Return the [X, Y] coordinate for the center point of the cell that contains the specified text.  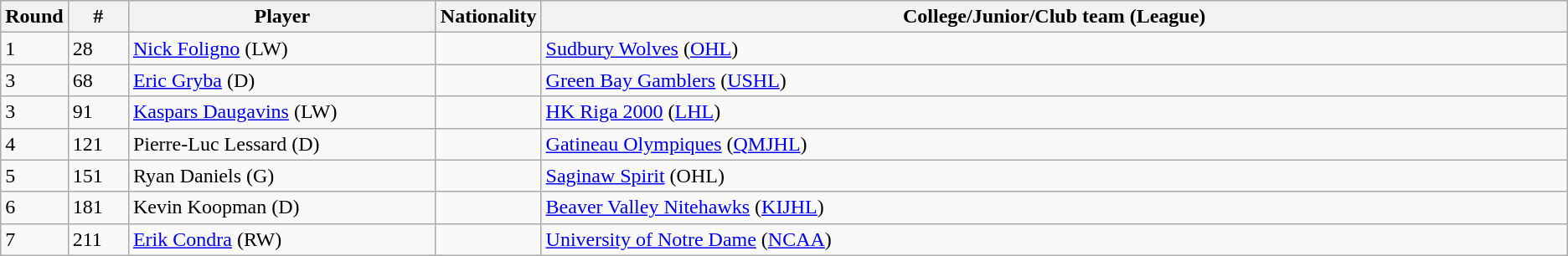
121 [98, 144]
Pierre-Luc Lessard (D) [281, 144]
5 [34, 176]
Eric Gryba (D) [281, 80]
Nick Foligno (LW) [281, 49]
91 [98, 112]
Round [34, 17]
211 [98, 239]
4 [34, 144]
Green Bay Gamblers (USHL) [1054, 80]
HK Riga 2000 (LHL) [1054, 112]
1 [34, 49]
Gatineau Olympiques (QMJHL) [1054, 144]
28 [98, 49]
College/Junior/Club team (League) [1054, 17]
Sudbury Wolves (OHL) [1054, 49]
7 [34, 239]
Kaspars Daugavins (LW) [281, 112]
Ryan Daniels (G) [281, 176]
181 [98, 207]
Beaver Valley Nitehawks (KIJHL) [1054, 207]
68 [98, 80]
Player [281, 17]
Erik Condra (RW) [281, 239]
# [98, 17]
151 [98, 176]
Kevin Koopman (D) [281, 207]
University of Notre Dame (NCAA) [1054, 239]
Saginaw Spirit (OHL) [1054, 176]
Nationality [488, 17]
6 [34, 207]
